Find where the given text appears and provide that cell's center as (x, y) coordinate. 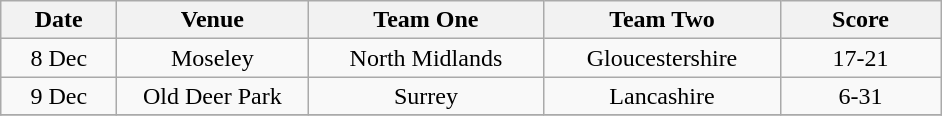
Old Deer Park (212, 96)
Score (860, 20)
North Midlands (426, 58)
Team Two (662, 20)
17-21 (860, 58)
Moseley (212, 58)
Surrey (426, 96)
8 Dec (59, 58)
Lancashire (662, 96)
6-31 (860, 96)
9 Dec (59, 96)
Date (59, 20)
Venue (212, 20)
Gloucestershire (662, 58)
Team One (426, 20)
